Return [x, y] of the center of cell containing provided text 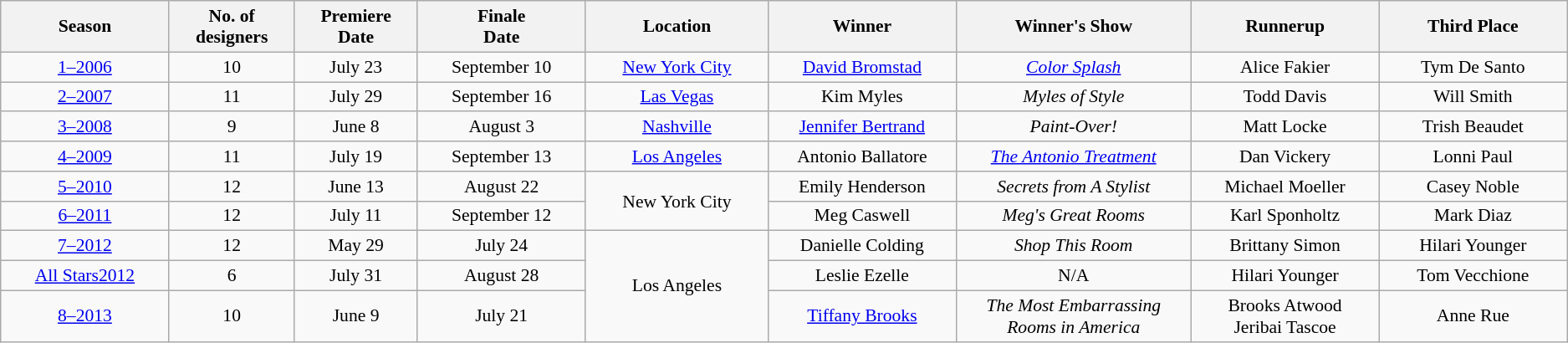
Tiffany Brooks [863, 316]
Alice Fakier [1285, 67]
4–2009 [85, 156]
Brittany Simon [1285, 246]
Anne Rue [1474, 316]
August 22 [502, 187]
September 12 [502, 216]
All Stars2012 [85, 276]
6–2011 [85, 216]
8–2013 [85, 316]
Jennifer Bertrand [863, 127]
June 13 [356, 187]
Dan Vickery [1285, 156]
July 24 [502, 246]
9 [232, 127]
Winner [863, 27]
August 3 [502, 127]
Winner's Show [1074, 27]
Michael Moeller [1285, 187]
Las Vegas [677, 97]
August 28 [502, 276]
July 31 [356, 276]
September 10 [502, 67]
Third Place [1474, 27]
Tym De Santo [1474, 67]
Meg's Great Rooms [1074, 216]
Paint-Over! [1074, 127]
May 29 [356, 246]
Emily Henderson [863, 187]
June 8 [356, 127]
Color Splash [1074, 67]
Will Smith [1474, 97]
The Antonio Treatment [1074, 156]
July 11 [356, 216]
Tom Vecchione [1474, 276]
3–2008 [85, 127]
July 21 [502, 316]
2–2007 [85, 97]
Location [677, 27]
Meg Caswell [863, 216]
Antonio Ballatore [863, 156]
Karl Sponholtz [1285, 216]
July 29 [356, 97]
Season [85, 27]
Lonni Paul [1474, 156]
July 19 [356, 156]
6 [232, 276]
Danielle Colding [863, 246]
Todd Davis [1285, 97]
Shop This Room [1074, 246]
Nashville [677, 127]
July 23 [356, 67]
Mark Diaz [1474, 216]
Casey Noble [1474, 187]
1–2006 [85, 67]
September 16 [502, 97]
David Bromstad [863, 67]
The Most Embarrassing Rooms in America [1074, 316]
Leslie Ezelle [863, 276]
June 9 [356, 316]
Brooks AtwoodJeribai Tascoe [1285, 316]
September 13 [502, 156]
No. ofdesigners [232, 27]
Trish Beaudet [1474, 127]
FinaleDate [502, 27]
Runnerup [1285, 27]
Matt Locke [1285, 127]
5–2010 [85, 187]
Secrets from A Stylist [1074, 187]
7–2012 [85, 246]
N/A [1074, 276]
Kim Myles [863, 97]
PremiereDate [356, 27]
Myles of Style [1074, 97]
